Output the (X, Y) coordinate of the center of the cell containing the given text.  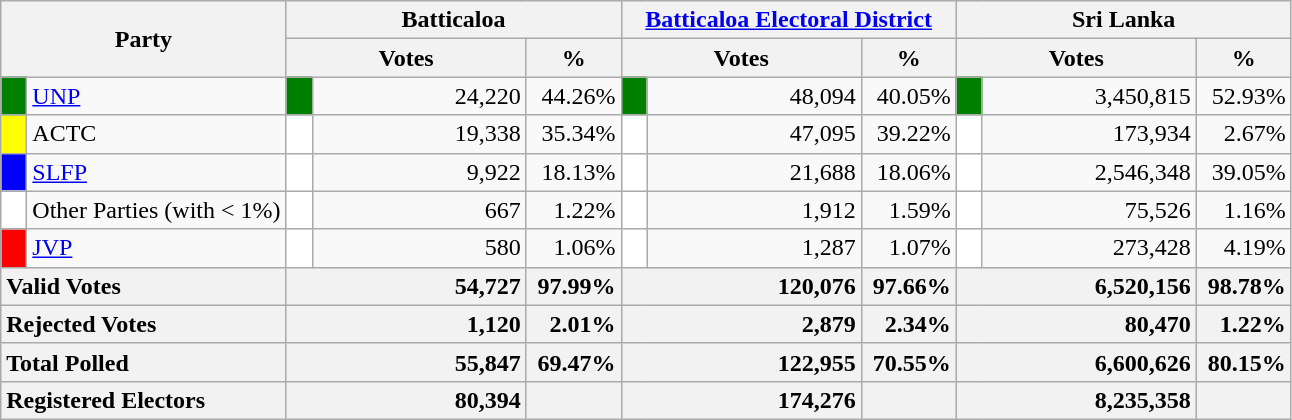
2.34% (908, 324)
52.93% (1244, 96)
4.19% (1244, 248)
UNP (156, 96)
580 (419, 248)
Batticaloa (454, 20)
1,912 (754, 210)
9,922 (419, 172)
44.26% (574, 96)
2,546,348 (1089, 172)
97.99% (574, 286)
SLFP (156, 172)
2,879 (741, 324)
1.16% (1244, 210)
8,235,358 (1076, 400)
6,600,626 (1076, 362)
Registered Electors (144, 400)
18.13% (574, 172)
35.34% (574, 134)
6,520,156 (1076, 286)
19,338 (419, 134)
Other Parties (with < 1%) (156, 210)
667 (419, 210)
1,120 (406, 324)
48,094 (754, 96)
98.78% (1244, 286)
120,076 (741, 286)
21,688 (754, 172)
97.66% (908, 286)
1,287 (754, 248)
69.47% (574, 362)
1.07% (908, 248)
173,934 (1089, 134)
3,450,815 (1089, 96)
54,727 (406, 286)
Party (144, 39)
JVP (156, 248)
Rejected Votes (144, 324)
80.15% (1244, 362)
ACTC (156, 134)
2.67% (1244, 134)
47,095 (754, 134)
122,955 (741, 362)
55,847 (406, 362)
1.06% (574, 248)
174,276 (741, 400)
18.06% (908, 172)
80,394 (406, 400)
40.05% (908, 96)
273,428 (1089, 248)
39.22% (908, 134)
2.01% (574, 324)
Valid Votes (144, 286)
Sri Lanka (1124, 20)
75,526 (1089, 210)
70.55% (908, 362)
1.59% (908, 210)
24,220 (419, 96)
Batticaloa Electoral District (788, 20)
80,470 (1076, 324)
Total Polled (144, 362)
39.05% (1244, 172)
